Return the [X, Y] coordinate for the center point of the cell that contains the specified text.  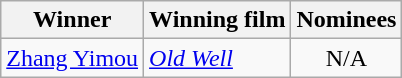
Winning film [218, 20]
Nominees [346, 20]
Winner [72, 20]
Zhang Yimou [72, 58]
N/A [346, 58]
Old Well [218, 58]
